Locate the cell with the specified text and output its (x, y) center coordinate. 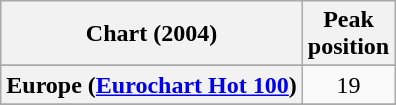
19 (348, 85)
Europe (Eurochart Hot 100) (152, 85)
Chart (2004) (152, 34)
Peakposition (348, 34)
